Pinpoint the cell where the given text exists, returning its (x, y) midpoint coordinate. 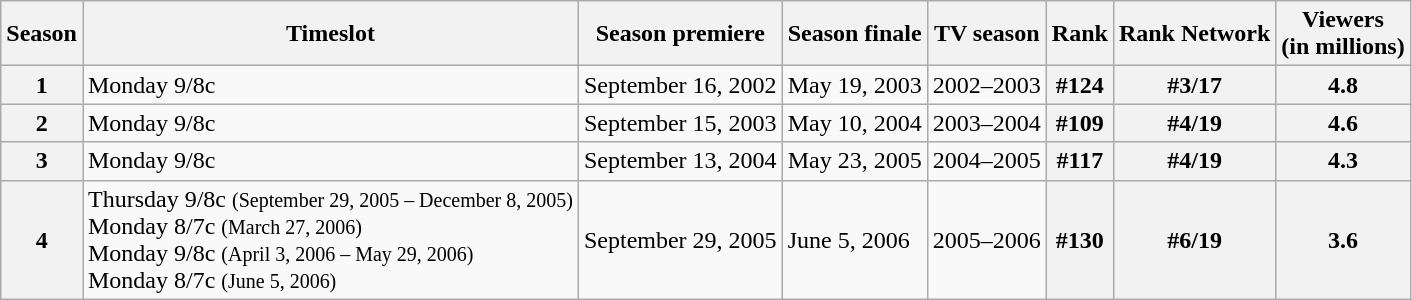
#109 (1080, 123)
4.8 (1343, 85)
Season premiere (680, 34)
2003–2004 (986, 123)
May 10, 2004 (854, 123)
1 (42, 85)
4 (42, 240)
Rank Network (1194, 34)
4.6 (1343, 123)
Season (42, 34)
September 13, 2004 (680, 161)
#130 (1080, 240)
#117 (1080, 161)
Rank (1080, 34)
3 (42, 161)
Viewers (in millions) (1343, 34)
2004–2005 (986, 161)
#6/19 (1194, 240)
Thursday 9/8c (September 29, 2005 – December 8, 2005)Monday 8/7c (March 27, 2006)Monday 9/8c (April 3, 2006 – May 29, 2006)Monday 8/7c (June 5, 2006) (330, 240)
3.6 (1343, 240)
Timeslot (330, 34)
May 19, 2003 (854, 85)
4.3 (1343, 161)
Season finale (854, 34)
TV season (986, 34)
September 16, 2002 (680, 85)
June 5, 2006 (854, 240)
#124 (1080, 85)
#3/17 (1194, 85)
2005–2006 (986, 240)
September 15, 2003 (680, 123)
May 23, 2005 (854, 161)
2002–2003 (986, 85)
September 29, 2005 (680, 240)
2 (42, 123)
